Detect which cell encompasses the target text, then output its (X, Y) center coordinate. 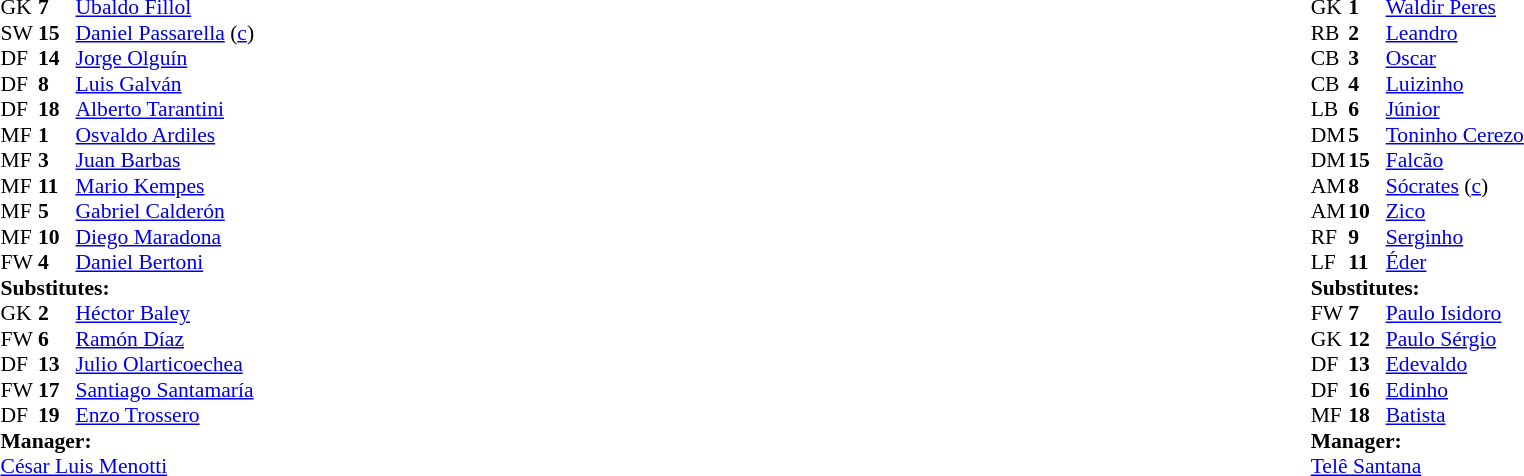
Sócrates (c) (1455, 186)
Edinho (1455, 390)
17 (57, 390)
Leandro (1455, 33)
1 (57, 135)
Oscar (1455, 59)
LB (1330, 109)
9 (1367, 237)
Daniel Passarella (c) (166, 33)
Osvaldo Ardiles (166, 135)
Falcão (1455, 161)
Gabriel Calderón (166, 211)
Paulo Sérgio (1455, 339)
Edevaldo (1455, 365)
LF (1330, 263)
Santiago Santamaría (166, 390)
Serginho (1455, 237)
Éder (1455, 263)
Daniel Bertoni (166, 263)
Juan Barbas (166, 161)
Ramón Díaz (166, 339)
19 (57, 415)
7 (1367, 313)
Héctor Baley (166, 313)
RF (1330, 237)
Alberto Tarantini (166, 109)
Zico (1455, 211)
Julio Olarticoechea (166, 365)
12 (1367, 339)
Enzo Trossero (166, 415)
Jorge Olguín (166, 59)
Paulo Isidoro (1455, 313)
Diego Maradona (166, 237)
Luis Galván (166, 84)
Toninho Cerezo (1455, 135)
Mario Kempes (166, 186)
Luizinho (1455, 84)
Batista (1455, 415)
RB (1330, 33)
SW (19, 33)
16 (1367, 390)
Júnior (1455, 109)
14 (57, 59)
